From the cell containing the given text, extract its center point as (x, y) coordinate. 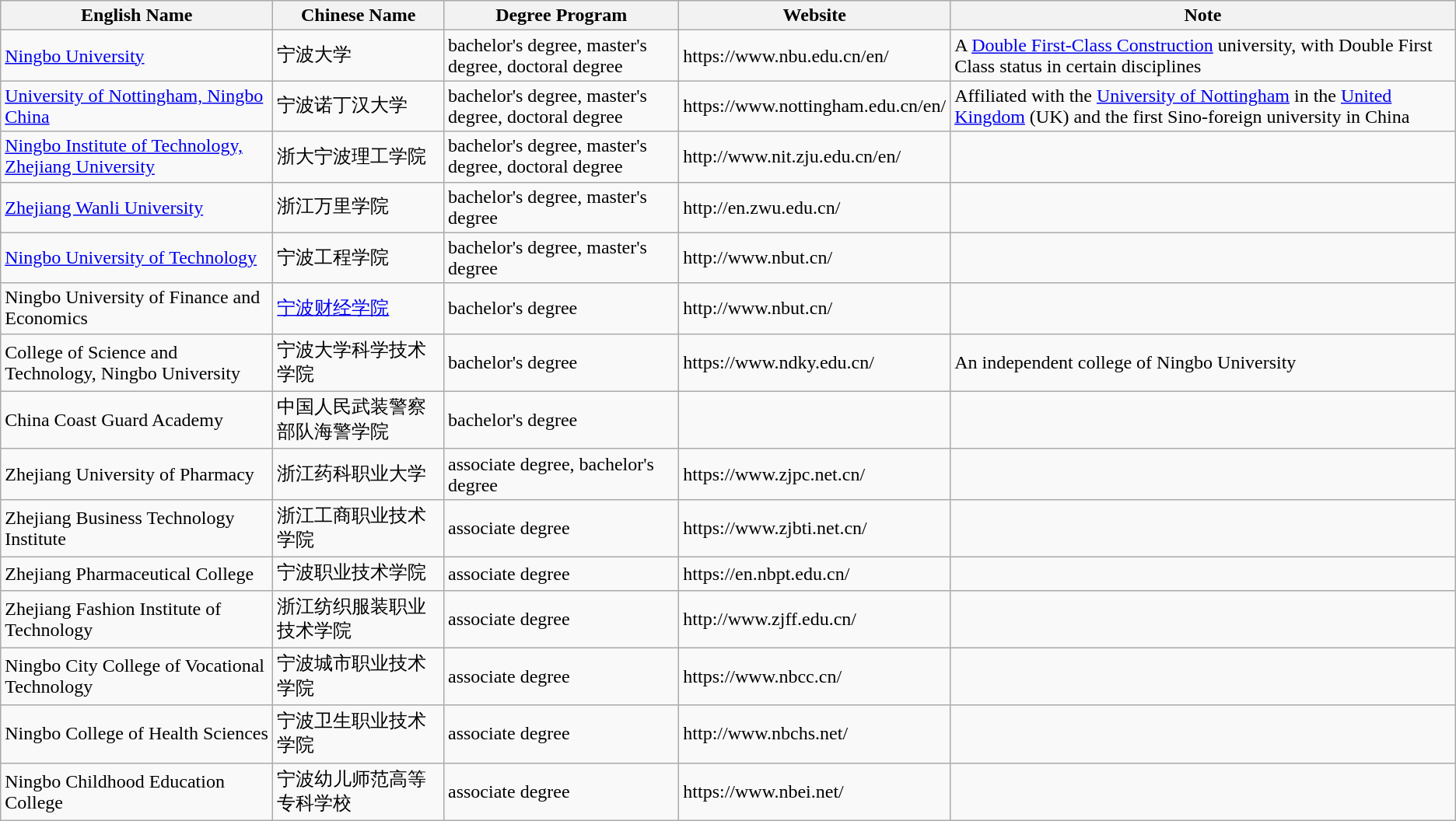
Ningbo University of Finance and Economics (137, 308)
Zhejiang Fashion Institute of Technology (137, 619)
https://www.nbu.edu.cn/en/ (815, 56)
浙江药科职业大学 (359, 474)
Degree Program (561, 16)
https://www.ndky.edu.cn/ (815, 362)
宁波幼儿师范高等专科学校 (359, 791)
https://en.nbpt.edu.cn/ (815, 574)
宁波诺丁汉大学 (359, 106)
Ningbo Institute of Technology, Zhejiang University (137, 157)
Ningbo College of Health Sciences (137, 734)
Note (1203, 16)
http://www.nit.zju.edu.cn/en/ (815, 157)
Chinese Name (359, 16)
College of Science and Technology, Ningbo University (137, 362)
浙大宁波理工学院 (359, 157)
University of Nottingham, Ningbo China (137, 106)
Ningbo University of Technology (137, 258)
http://www.nbchs.net/ (815, 734)
宁波城市职业技术学院 (359, 676)
https://www.zjbti.net.cn/ (815, 528)
https://www.zjpc.net.cn/ (815, 474)
宁波职业技术学院 (359, 574)
http://en.zwu.edu.cn/ (815, 207)
Zhejiang Wanli University (137, 207)
English Name (137, 16)
浙江纺织服装职业技术学院 (359, 619)
Zhejiang University of Pharmacy (137, 474)
Website (815, 16)
Zhejiang Business Technology Institute (137, 528)
https://www.nottingham.edu.cn/en/ (815, 106)
China Coast Guard Academy (137, 420)
Zhejiang Pharmaceutical College (137, 574)
Ningbo Childhood Education College (137, 791)
浙江工商职业技术学院 (359, 528)
宁波大学 (359, 56)
associate degree, bachelor's degree (561, 474)
宁波卫生职业技术学院 (359, 734)
A Double First-Class Construction university, with Double First Class status in certain disciplines (1203, 56)
宁波工程学院 (359, 258)
https://www.nbei.net/ (815, 791)
An independent college of Ningbo University (1203, 362)
中国人民武装警察部队海警学院 (359, 420)
浙江万里学院 (359, 207)
宁波财经学院 (359, 308)
Ningbo University (137, 56)
https://www.nbcc.cn/ (815, 676)
http://www.zjff.edu.cn/ (815, 619)
Affiliated with the University of Nottingham in the United Kingdom (UK) and the first Sino-foreign university in China (1203, 106)
Ningbo City College of Vocational Technology (137, 676)
宁波大学科学技术学院 (359, 362)
